Identify which cell holds the provided text, then report its [x, y] central coordinate. 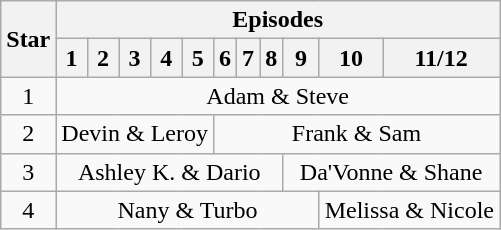
7 [248, 58]
9 [301, 58]
Frank & Sam [356, 134]
Ashley K. & Dario [170, 172]
8 [272, 58]
5 [198, 58]
Episodes [278, 20]
Adam & Steve [278, 96]
6 [224, 58]
11/12 [442, 58]
Devin & Leroy [135, 134]
Star [28, 39]
Melissa & Nicole [409, 210]
Da'Vonne & Shane [392, 172]
10 [351, 58]
Nany & Turbo [188, 210]
